Pinpoint the cell where the given text exists, returning its [x, y] midpoint coordinate. 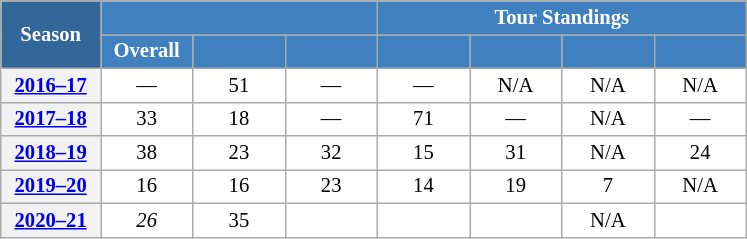
51 [239, 85]
Overall [146, 51]
Season [51, 34]
2017–18 [51, 119]
2020–21 [51, 220]
71 [423, 119]
38 [146, 153]
26 [146, 220]
Tour Standings [562, 17]
2019–20 [51, 186]
2018–19 [51, 153]
15 [423, 153]
33 [146, 119]
18 [239, 119]
24 [700, 153]
35 [239, 220]
32 [331, 153]
2016–17 [51, 85]
19 [516, 186]
7 [608, 186]
14 [423, 186]
31 [516, 153]
